For the text-containing cell, return its midpoint in [X, Y] coordinate format. 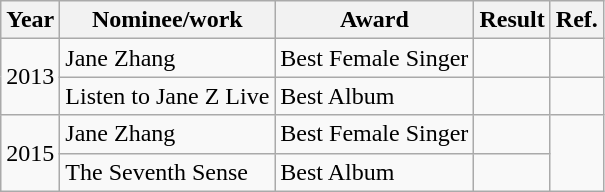
Listen to Jane Z Live [168, 96]
Award [374, 20]
Result [512, 20]
2013 [30, 77]
The Seventh Sense [168, 172]
Ref. [576, 20]
Year [30, 20]
2015 [30, 153]
Nominee/work [168, 20]
